From the cell containing the given text, extract its center point as (X, Y) coordinate. 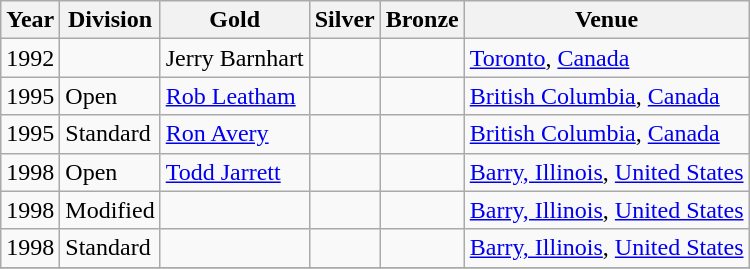
Jerry Barnhart (234, 58)
Year (30, 20)
Bronze (422, 20)
1992 (30, 58)
Todd Jarrett (234, 172)
Toronto, Canada (606, 58)
Modified (110, 210)
Rob Leatham (234, 96)
Gold (234, 20)
Division (110, 20)
Ron Avery (234, 134)
Venue (606, 20)
Silver (344, 20)
